Search for the cell housing the specified text and yield its [x, y] center coordinate. 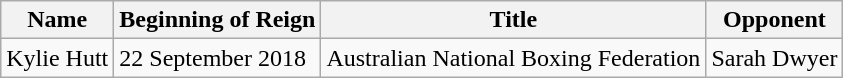
Kylie Hutt [58, 58]
Sarah Dwyer [774, 58]
22 September 2018 [218, 58]
Title [514, 20]
Name [58, 20]
Opponent [774, 20]
Australian National Boxing Federation [514, 58]
Beginning of Reign [218, 20]
